Find where the given text appears and provide that cell's center as [X, Y] coordinate. 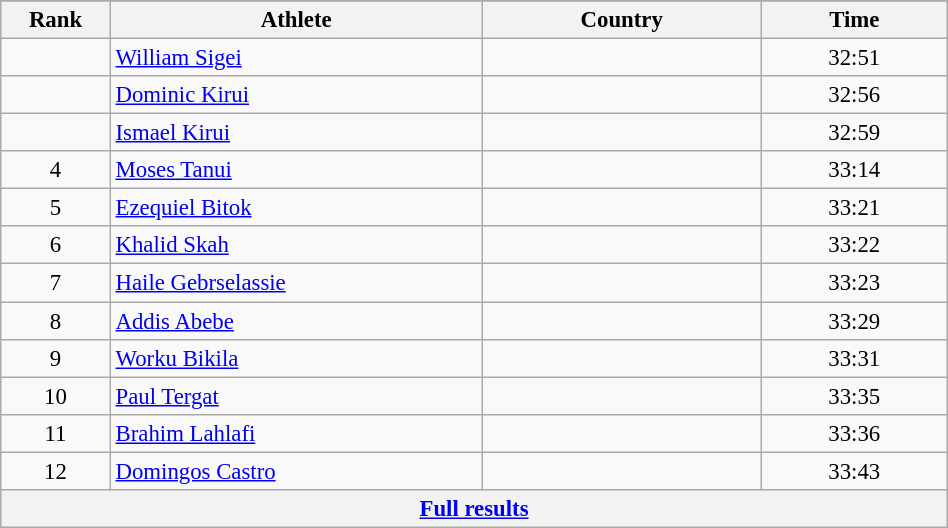
32:56 [854, 95]
7 [56, 283]
Khalid Skah [296, 245]
William Sigei [296, 58]
33:36 [854, 433]
Brahim Lahlafi [296, 433]
Domingos Castro [296, 471]
33:14 [854, 170]
5 [56, 208]
8 [56, 321]
12 [56, 471]
Full results [474, 509]
33:21 [854, 208]
33:31 [854, 358]
6 [56, 245]
Moses Tanui [296, 170]
4 [56, 170]
33:23 [854, 283]
Ismael Kirui [296, 133]
Rank [56, 20]
10 [56, 396]
Dominic Kirui [296, 95]
9 [56, 358]
Athlete [296, 20]
Country [622, 20]
Time [854, 20]
Addis Abebe [296, 321]
33:35 [854, 396]
33:29 [854, 321]
Haile Gebrselassie [296, 283]
33:43 [854, 471]
Worku Bikila [296, 358]
11 [56, 433]
Ezequiel Bitok [296, 208]
32:59 [854, 133]
33:22 [854, 245]
32:51 [854, 58]
Paul Tergat [296, 396]
